From the cell containing the given text, extract its center point as (x, y) coordinate. 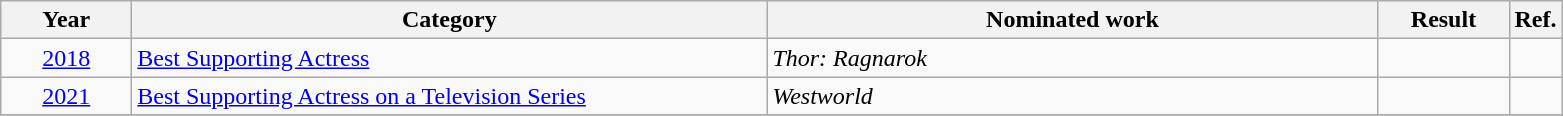
Result (1444, 20)
2021 (66, 96)
Nominated work (1072, 20)
Category (450, 20)
Best Supporting Actress on a Television Series (450, 96)
Ref. (1536, 20)
Year (66, 20)
Westworld (1072, 96)
Best Supporting Actress (450, 58)
Thor: Ragnarok (1072, 58)
2018 (66, 58)
